For the text-containing cell, return its midpoint in (x, y) coordinate format. 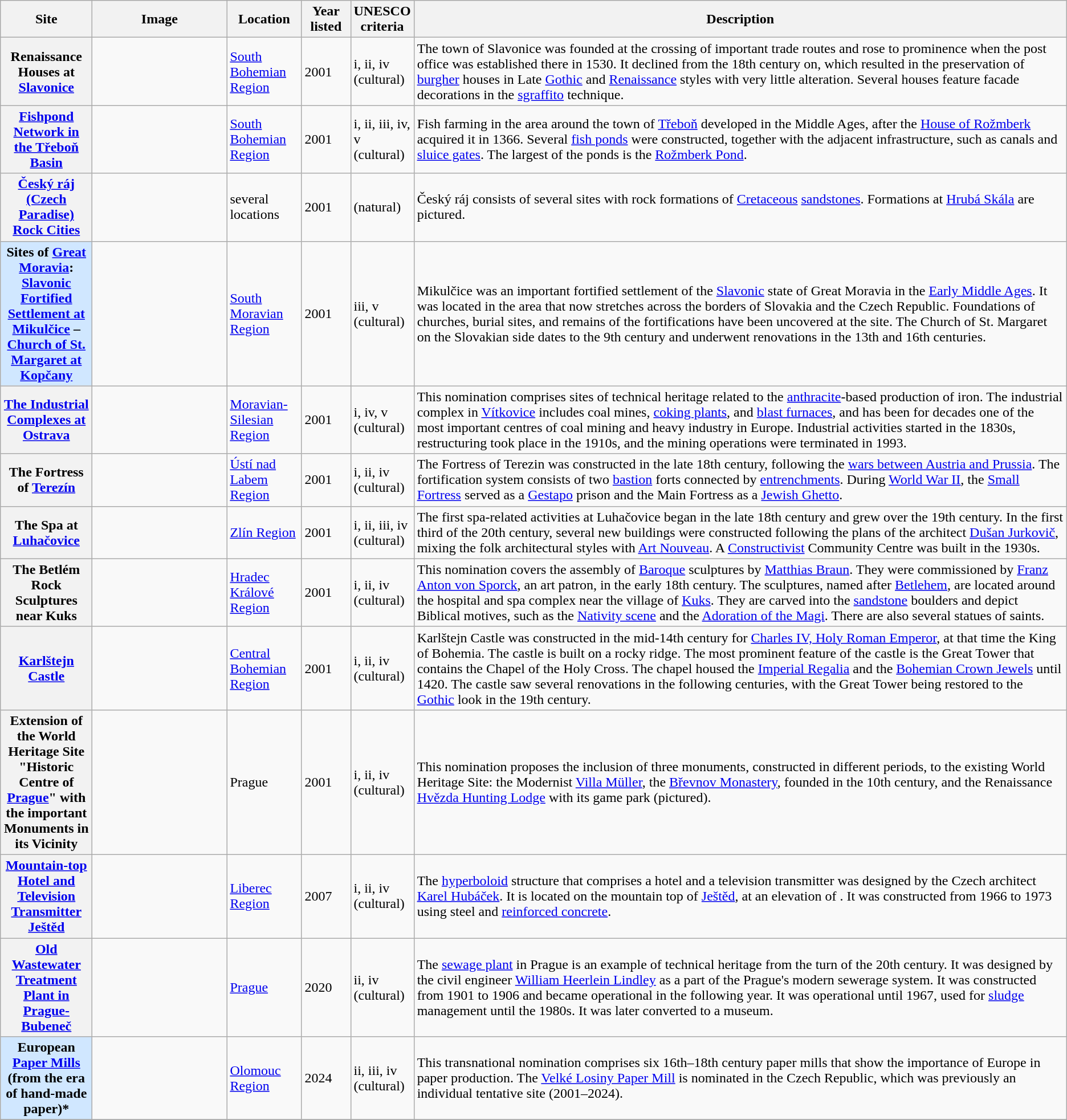
Liberec Region (264, 896)
iii, v (cultural) (382, 313)
European Paper Mills (from the era of hand-made paper)* (47, 1078)
(natural) (382, 207)
Extension of the World Heritage Site "Historic Centre of Prague" with the important Monuments in its Vicinity (47, 782)
Old Wastewater Treatment Plant in Prague-Bubeneč (47, 987)
Central Bohemian Region (264, 668)
2007 (326, 896)
Fishpond Network in the Třeboň Basin (47, 139)
Year listed (326, 19)
Sites of Great Moravia: Slavonic Fortified Settlement at Mikulčice – Church of St. Margaret at Kopčany (47, 313)
several locations (264, 207)
Český ráj (Czech Paradise) Rock Cities (47, 207)
The Industrial Complexes at Ostrava (47, 420)
Site (47, 19)
Description (740, 19)
2024 (326, 1078)
South Moravian Region (264, 313)
The Fortress of Terezín (47, 480)
Hradec Králové Region (264, 593)
Ústí nad Labem Region (264, 480)
i, iv, v (cultural) (382, 420)
The Betlém Rock Sculptures near Kuks (47, 593)
Olomouc Region (264, 1078)
UNESCO criteria (382, 19)
ii, iv (cultural) (382, 987)
Český ráj consists of several sites with rock formations of Cretaceous sandstones. Formations at Hrubá Skála are pictured. (740, 207)
Location (264, 19)
Karlštejn Castle (47, 668)
Image (160, 19)
2020 (326, 987)
Zlín Region (264, 532)
The Spa at Luhačovice (47, 532)
Mountain-top Hotel and Television Transmitter Ještěd (47, 896)
Renaissance Houses at Slavonice (47, 72)
Moravian-Silesian Region (264, 420)
i, ii, iii, iv, v (cultural) (382, 139)
ii, iii, iv (cultural) (382, 1078)
i, ii, iii, iv (cultural) (382, 532)
